For the text-containing cell, return its midpoint in [X, Y] coordinate format. 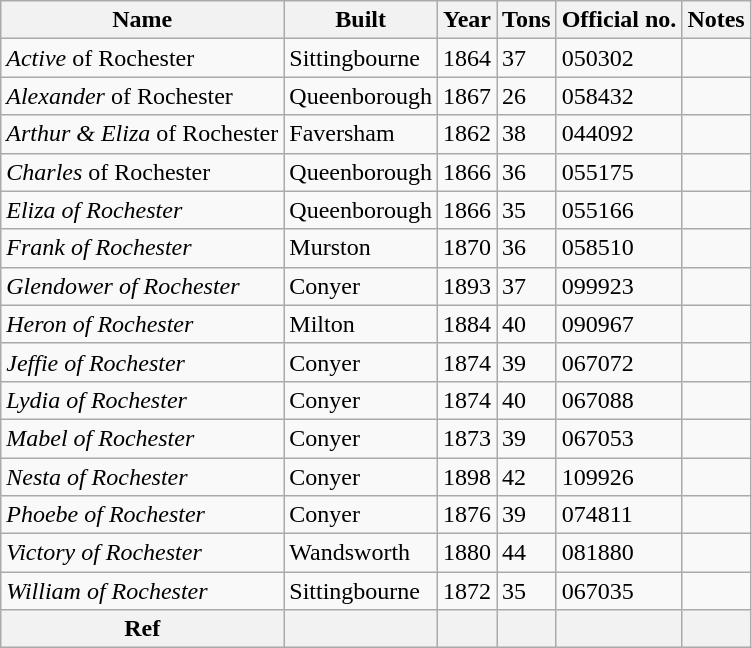
1867 [468, 96]
1876 [468, 515]
058510 [619, 248]
067035 [619, 591]
Heron of Rochester [142, 324]
Built [361, 20]
1893 [468, 286]
Faversham [361, 134]
44 [527, 553]
Tons [527, 20]
Mabel of Rochester [142, 438]
Nesta of Rochester [142, 477]
Alexander of Rochester [142, 96]
26 [527, 96]
1884 [468, 324]
067053 [619, 438]
050302 [619, 58]
Jeffie of Rochester [142, 362]
099923 [619, 286]
Name [142, 20]
044092 [619, 134]
1898 [468, 477]
Milton [361, 324]
Wandsworth [361, 553]
William of Rochester [142, 591]
Glendower of Rochester [142, 286]
058432 [619, 96]
1870 [468, 248]
055175 [619, 172]
Charles of Rochester [142, 172]
055166 [619, 210]
42 [527, 477]
Ref [142, 629]
Arthur & Eliza of Rochester [142, 134]
38 [527, 134]
090967 [619, 324]
081880 [619, 553]
Lydia of Rochester [142, 400]
1864 [468, 58]
1862 [468, 134]
Murston [361, 248]
1873 [468, 438]
Eliza of Rochester [142, 210]
Year [468, 20]
067072 [619, 362]
Active of Rochester [142, 58]
1872 [468, 591]
1880 [468, 553]
067088 [619, 400]
Official no. [619, 20]
Notes [716, 20]
109926 [619, 477]
Victory of Rochester [142, 553]
Frank of Rochester [142, 248]
074811 [619, 515]
Phoebe of Rochester [142, 515]
